Scan for the cell matching the given text and deliver its [x, y] coordinate at center. 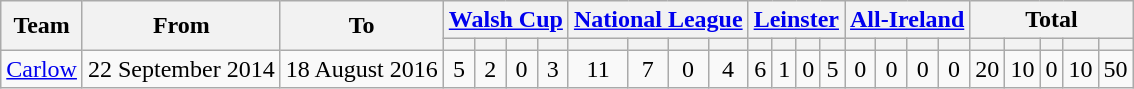
18 August 2016 [362, 69]
1 [784, 69]
11 [598, 69]
2 [490, 69]
4 [728, 69]
Walsh Cup [506, 20]
6 [760, 69]
3 [552, 69]
Total [1052, 20]
Team [42, 26]
To [362, 26]
From [181, 26]
All-Ireland [906, 20]
National League [658, 20]
Leinster [796, 20]
20 [988, 69]
7 [648, 69]
22 September 2014 [181, 69]
50 [1116, 69]
Carlow [42, 69]
